Search for the cell housing the specified text and yield its (x, y) center coordinate. 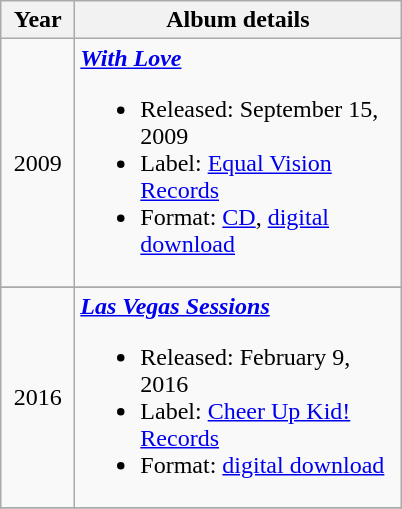
Las Vegas SessionsReleased: February 9, 2016Label: Cheer Up Kid! RecordsFormat: digital download (238, 398)
Year (38, 20)
Album details (238, 20)
2016 (38, 398)
With LoveReleased: September 15, 2009Label: Equal Vision RecordsFormat: CD, digital download (238, 163)
2009 (38, 163)
